Provide the [X, Y] coordinate of the cell's center where the given text is located.  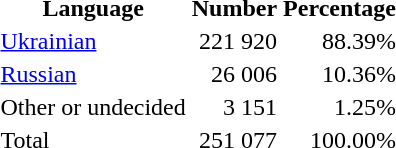
26 006 [234, 74]
3 151 [234, 107]
221 920 [234, 41]
